Provide the [x, y] coordinate of the cell's center where the given text is located.  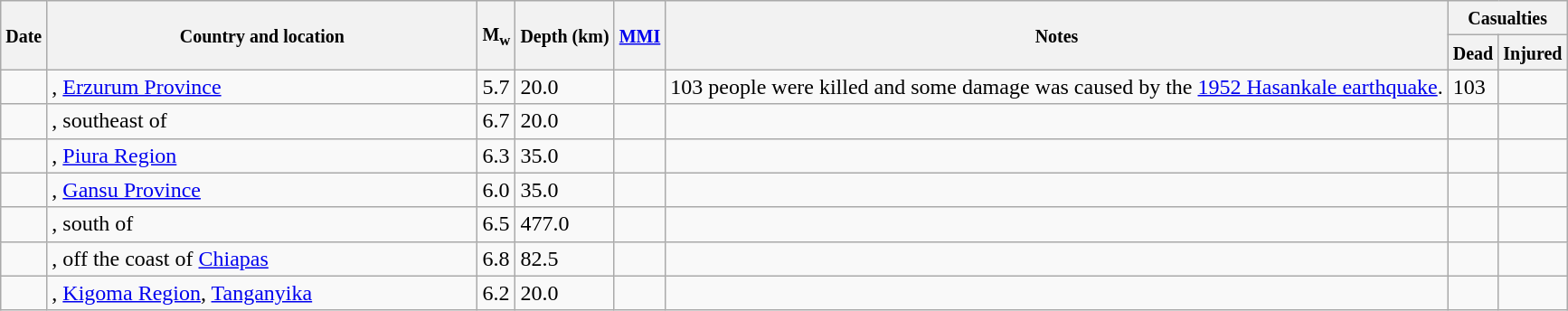
, off the coast of Chiapas [262, 259]
Mw [496, 35]
82.5 [564, 259]
Country and location [262, 35]
6.0 [496, 190]
Notes [1056, 35]
Casualties [1507, 18]
103 [1473, 87]
6.7 [496, 121]
Depth (km) [564, 35]
, southeast of [262, 121]
6.3 [496, 155]
Dead [1473, 52]
6.8 [496, 259]
, south of [262, 224]
5.7 [496, 87]
Injured [1533, 52]
103 people were killed and some damage was caused by the 1952 Hasankale earthquake. [1056, 87]
, Erzurum Province [262, 87]
Date [24, 35]
, Kigoma Region, Tanganyika [262, 293]
6.2 [496, 293]
, Piura Region [262, 155]
477.0 [564, 224]
MMI [640, 35]
, Gansu Province [262, 190]
6.5 [496, 224]
